From the cell containing the given text, extract its center point as (x, y) coordinate. 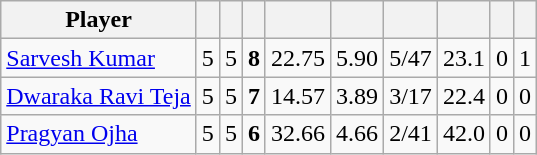
2/41 (411, 134)
1 (524, 58)
Pragyan Ojha (99, 134)
42.0 (464, 134)
5/47 (411, 58)
7 (254, 96)
3.89 (358, 96)
Sarvesh Kumar (99, 58)
6 (254, 134)
32.66 (298, 134)
14.57 (298, 96)
4.66 (358, 134)
22.4 (464, 96)
8 (254, 58)
Dwaraka Ravi Teja (99, 96)
Player (99, 20)
23.1 (464, 58)
5.90 (358, 58)
22.75 (298, 58)
3/17 (411, 96)
